Find where the given text appears and provide that cell's center as [X, Y] coordinate. 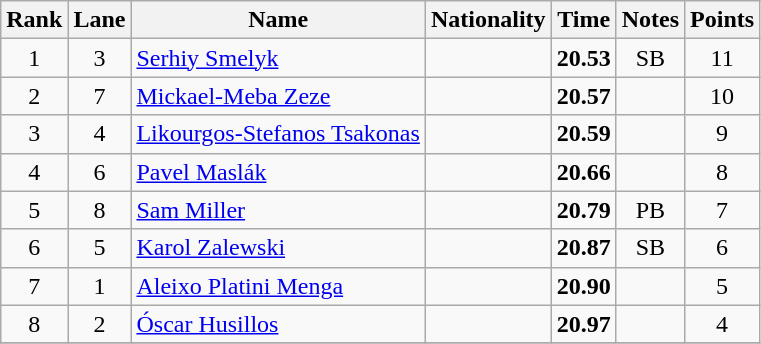
Aleixo Platini Menga [278, 286]
Karol Zalewski [278, 248]
Lane [100, 20]
20.57 [584, 96]
Pavel Maslák [278, 172]
20.97 [584, 324]
Mickael-Meba Zeze [278, 96]
10 [722, 96]
Name [278, 20]
PB [650, 210]
20.90 [584, 286]
Points [722, 20]
11 [722, 58]
Likourgos-Stefanos Tsakonas [278, 134]
Time [584, 20]
20.59 [584, 134]
20.66 [584, 172]
Rank [34, 20]
20.53 [584, 58]
20.87 [584, 248]
Serhiy Smelyk [278, 58]
Nationality [488, 20]
20.79 [584, 210]
Óscar Husillos [278, 324]
Sam Miller [278, 210]
Notes [650, 20]
9 [722, 134]
